Pinpoint the cell where the given text exists, returning its [X, Y] midpoint coordinate. 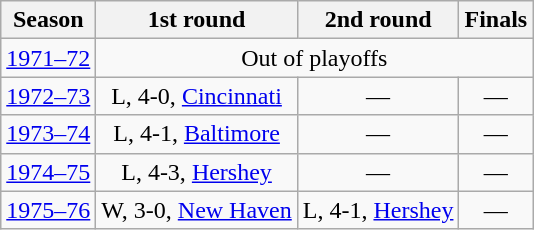
Season [48, 20]
1971–72 [48, 58]
L, 4-0, Cincinnati [196, 96]
1972–73 [48, 96]
L, 4-3, Hershey [196, 172]
W, 3-0, New Haven [196, 210]
1st round [196, 20]
1973–74 [48, 134]
1974–75 [48, 172]
Out of playoffs [314, 58]
Finals [496, 20]
2nd round [378, 20]
1975–76 [48, 210]
L, 4-1, Hershey [378, 210]
L, 4-1, Baltimore [196, 134]
